Determine the (X, Y) coordinate at the center of the cell enclosing the given text.  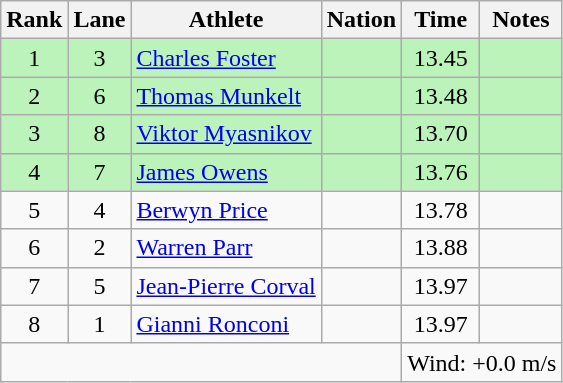
Time (441, 20)
Charles Foster (226, 58)
13.45 (441, 58)
13.78 (441, 210)
Rank (34, 20)
Thomas Munkelt (226, 96)
Warren Parr (226, 248)
Lane (100, 20)
13.48 (441, 96)
13.76 (441, 172)
Athlete (226, 20)
James Owens (226, 172)
Berwyn Price (226, 210)
Wind: +0.0 m/s (482, 362)
Notes (521, 20)
Nation (361, 20)
13.70 (441, 134)
Viktor Myasnikov (226, 134)
Jean-Pierre Corval (226, 286)
13.88 (441, 248)
Gianni Ronconi (226, 324)
